Capture the cell that displays the provided text and extract its (X, Y) central coordinate. 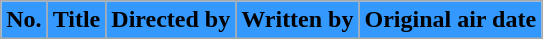
Title (76, 20)
Written by (298, 20)
Original air date (450, 20)
No. (24, 20)
Directed by (171, 20)
